Capture the cell that displays the provided text and extract its [x, y] central coordinate. 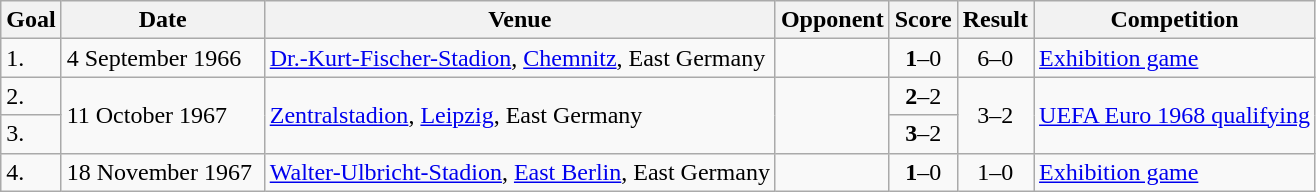
Competition [1175, 20]
Dr.-Kurt-Fischer-Stadion, Chemnitz, East Germany [520, 58]
Date [162, 20]
3. [31, 134]
UEFA Euro 1968 qualifying [1175, 115]
11 October 1967 [162, 115]
4 September 1966 [162, 58]
Zentralstadion, Leipzig, East Germany [520, 115]
Goal [31, 20]
2–2 [923, 96]
2. [31, 96]
Walter-Ulbricht-Stadion, East Berlin, East Germany [520, 172]
Result [995, 20]
Venue [520, 20]
1. [31, 58]
6–0 [995, 58]
Opponent [832, 20]
18 November 1967 [162, 172]
4. [31, 172]
Score [923, 20]
